Return the (X, Y) coordinate for the center point of the cell that contains the specified text.  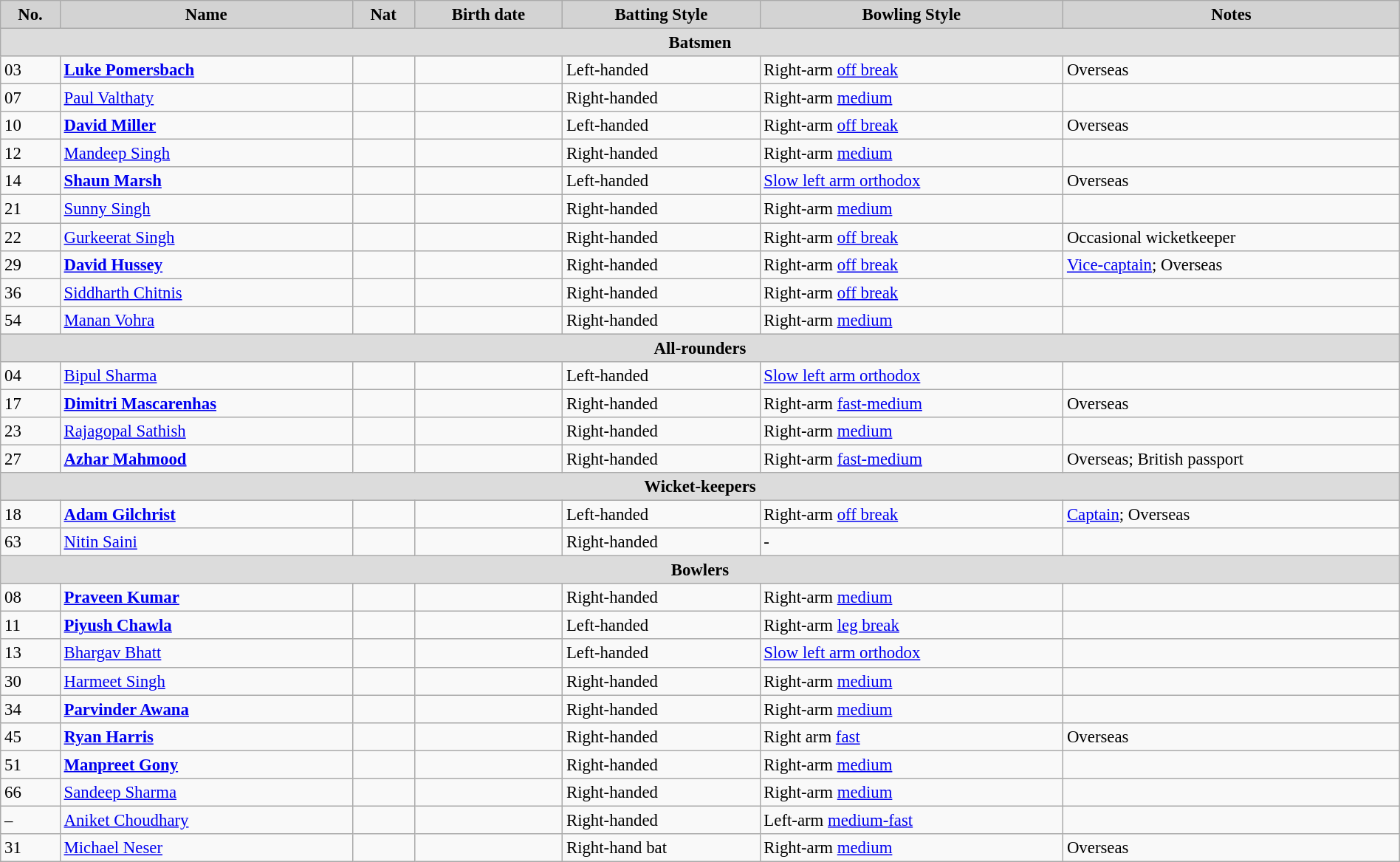
Bowlers (700, 570)
Vice-captain; Overseas (1232, 264)
11 (30, 626)
Overseas; British passport (1232, 459)
Luke Pomersbach (206, 70)
Praveen Kumar (206, 598)
Ryan Harris (206, 736)
10 (30, 126)
08 (30, 598)
22 (30, 237)
– (30, 820)
29 (30, 264)
Bipul Sharma (206, 376)
Manan Vohra (206, 320)
Aniket Choudhary (206, 820)
Adam Gilchrist (206, 515)
Manpreet Gony (206, 764)
45 (30, 736)
54 (30, 320)
36 (30, 293)
Mandeep Singh (206, 154)
Siddharth Chitnis (206, 293)
13 (30, 654)
Parvinder Awana (206, 709)
David Hussey (206, 264)
Gurkeerat Singh (206, 237)
Nat (383, 15)
63 (30, 542)
04 (30, 376)
Michael Neser (206, 848)
- (911, 542)
Nitin Saini (206, 542)
Name (206, 15)
18 (30, 515)
Paul Valthaty (206, 98)
Batsmen (700, 43)
Sunny Singh (206, 209)
Rajagopal Sathish (206, 431)
51 (30, 764)
66 (30, 793)
21 (30, 209)
Right arm fast (911, 736)
Bhargav Bhatt (206, 654)
Wicket-keepers (700, 487)
03 (30, 70)
Bowling Style (911, 15)
Occasional wicketkeeper (1232, 237)
Harmeet Singh (206, 681)
Captain; Overseas (1232, 515)
Sandeep Sharma (206, 793)
27 (30, 459)
31 (30, 848)
Left-arm medium-fast (911, 820)
07 (30, 98)
No. (30, 15)
Azhar Mahmood (206, 459)
23 (30, 431)
Right-arm leg break (911, 626)
Notes (1232, 15)
Birth date (489, 15)
Batting Style (662, 15)
Shaun Marsh (206, 181)
34 (30, 709)
14 (30, 181)
12 (30, 154)
All-rounders (700, 348)
Right-hand bat (662, 848)
David Miller (206, 126)
30 (30, 681)
17 (30, 403)
Piyush Chawla (206, 626)
Dimitri Mascarenhas (206, 403)
